Detect which cell encompasses the target text, then output its [X, Y] center coordinate. 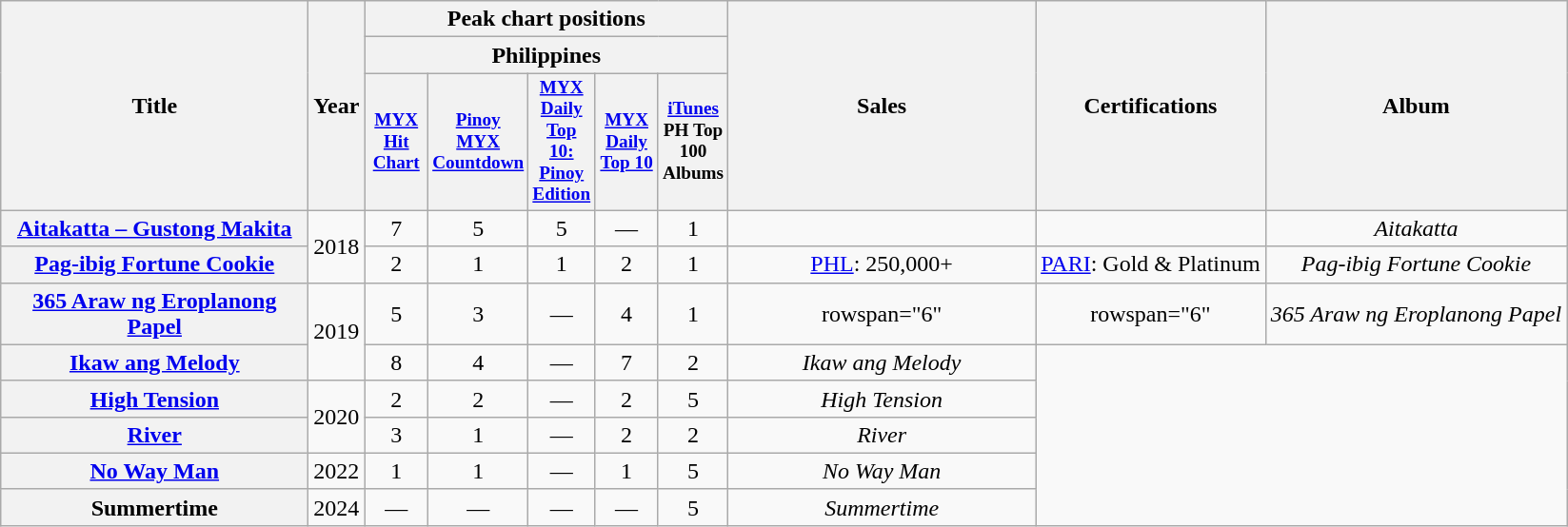
Album [1416, 106]
2019 [337, 331]
Year [337, 106]
Pinoy MYX Countdown [478, 142]
Aitakatta – Gustong Makita [154, 228]
Aitakatta [1416, 228]
2020 [337, 417]
Certifications [1151, 106]
2018 [337, 246]
2024 [337, 507]
Philippines [546, 55]
iTunes PH Top 100 Albums [693, 142]
8 [396, 362]
Peak chart positions [546, 19]
MYX Daily Top 10: Pinoy Edition [562, 142]
MYX Daily Top 10 [626, 142]
PHL: 250,000+ [882, 264]
Sales [882, 106]
Title [154, 106]
2022 [337, 471]
MYX Hit Chart [396, 142]
PARI: Gold & Platinum [1151, 264]
